Scan for the cell matching the given text and deliver its [X, Y] coordinate at center. 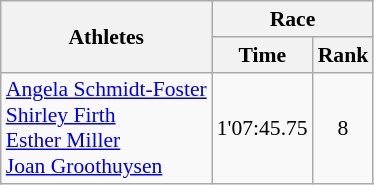
Time [262, 55]
Athletes [106, 36]
Angela Schmidt-FosterShirley FirthEsther MillerJoan Groothuysen [106, 128]
Race [293, 19]
8 [344, 128]
1'07:45.75 [262, 128]
Rank [344, 55]
